Detect which cell encompasses the target text, then output its (X, Y) center coordinate. 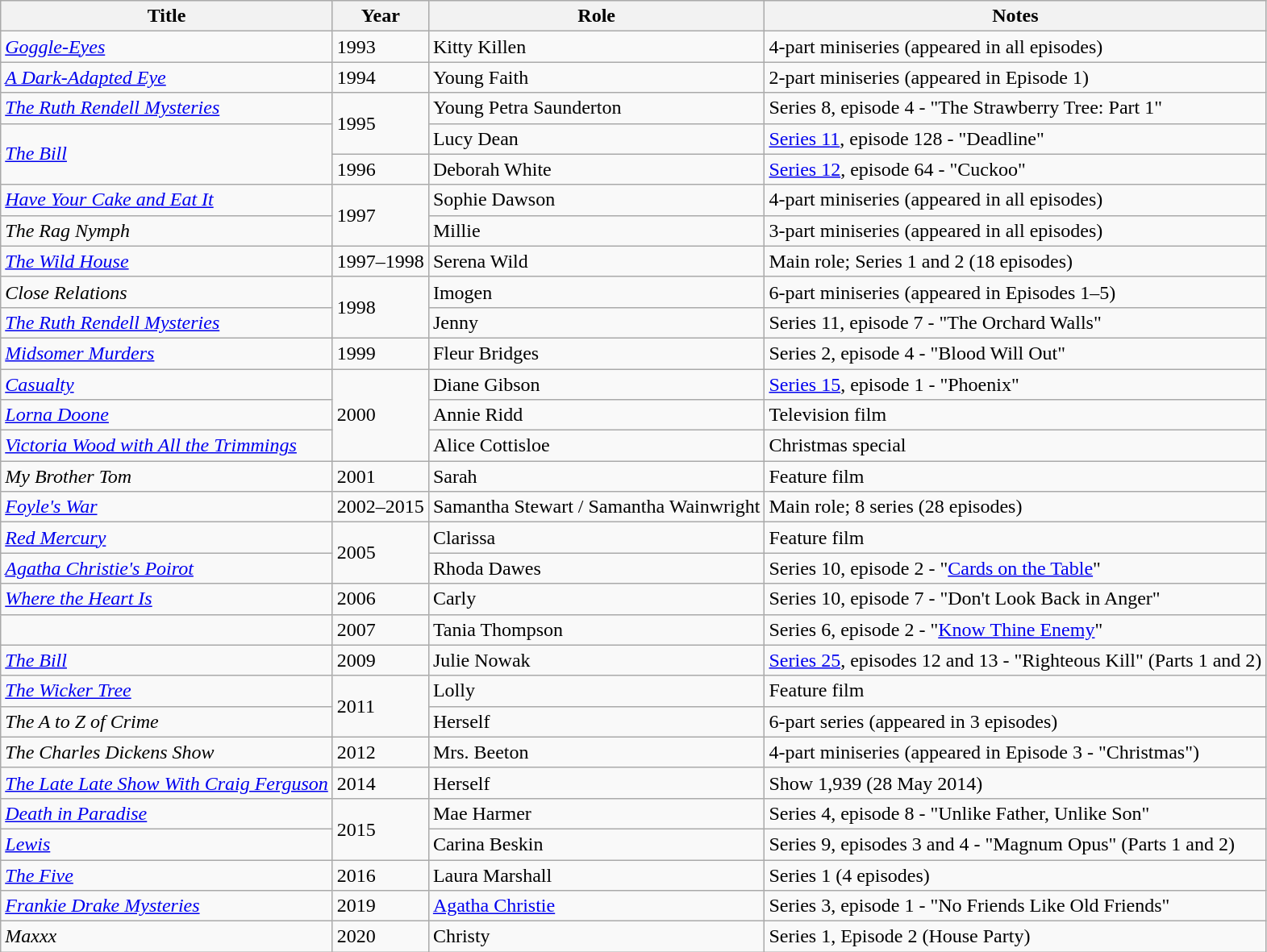
1996 (381, 169)
Series 10, episode 7 - "Don't Look Back in Anger" (1015, 599)
The A to Z of Crime (167, 721)
Clarissa (597, 538)
Agatha Christie's Poirot (167, 568)
Carina Beskin (597, 844)
2002–2015 (381, 507)
A Dark-Adapted Eye (167, 77)
Role (597, 16)
Series 11, episode 7 - "The Orchard Walls" (1015, 322)
Jenny (597, 322)
Maxxx (167, 937)
1997 (381, 215)
2019 (381, 906)
4-part miniseries (appeared in Episode 3 - "Christmas") (1015, 752)
Series 15, episode 1 - "Phoenix" (1015, 385)
2020 (381, 937)
Series 25, episodes 12 and 13 - "Righteous Kill" (Parts 1 and 2) (1015, 660)
Rhoda Dawes (597, 568)
Red Mercury (167, 538)
Samantha Stewart / Samantha Wainwright (597, 507)
Carly (597, 599)
Television film (1015, 415)
Sophie Dawson (597, 200)
Notes (1015, 16)
Mrs. Beeton (597, 752)
Where the Heart Is (167, 599)
Foyle's War (167, 507)
Victoria Wood with All the Trimmings (167, 446)
2000 (381, 415)
Kitty Killen (597, 47)
Sarah (597, 476)
Show 1,939 (28 May 2014) (1015, 783)
Series 2, episode 4 - "Blood Will Out" (1015, 353)
Millie (597, 231)
Series 1, Episode 2 (House Party) (1015, 937)
2011 (381, 706)
1999 (381, 353)
2006 (381, 599)
Main role; Series 1 and 2 (18 episodes) (1015, 261)
Lewis (167, 844)
6-part series (appeared in 3 episodes) (1015, 721)
Close Relations (167, 292)
Series 6, episode 2 - "Know Thine Enemy" (1015, 630)
1995 (381, 123)
Young Petra Saunderton (597, 108)
Series 4, episode 8 - "Unlike Father, Unlike Son" (1015, 813)
Tania Thompson (597, 630)
2012 (381, 752)
1998 (381, 307)
Laura Marshall (597, 875)
Lolly (597, 691)
1993 (381, 47)
1994 (381, 77)
Death in Paradise (167, 813)
The Late Late Show With Craig Ferguson (167, 783)
Mae Harmer (597, 813)
2007 (381, 630)
Deborah White (597, 169)
Diane Gibson (597, 385)
Young Faith (597, 77)
The Wild House (167, 261)
Series 1 (4 episodes) (1015, 875)
Christy (597, 937)
Agatha Christie (597, 906)
Serena Wild (597, 261)
3-part miniseries (appeared in all episodes) (1015, 231)
Fleur Bridges (597, 353)
Have Your Cake and Eat It (167, 200)
The Wicker Tree (167, 691)
Annie Ridd (597, 415)
Series 9, episodes 3 and 4 - "Magnum Opus" (Parts 1 and 2) (1015, 844)
6-part miniseries (appeared in Episodes 1–5) (1015, 292)
Casualty (167, 385)
Goggle-Eyes (167, 47)
The Five (167, 875)
2001 (381, 476)
2016 (381, 875)
My Brother Tom (167, 476)
Series 10, episode 2 - "Cards on the Table" (1015, 568)
Alice Cottisloe (597, 446)
Julie Nowak (597, 660)
2014 (381, 783)
Series 8, episode 4 - "The Strawberry Tree: Part 1" (1015, 108)
Lucy Dean (597, 139)
The Rag Nymph (167, 231)
Midsomer Murders (167, 353)
2-part miniseries (appeared in Episode 1) (1015, 77)
2009 (381, 660)
Christmas special (1015, 446)
2005 (381, 553)
The Charles Dickens Show (167, 752)
1997–1998 (381, 261)
2015 (381, 829)
Frankie Drake Mysteries (167, 906)
Series 11, episode 128 - "Deadline" (1015, 139)
Main role; 8 series (28 episodes) (1015, 507)
Lorna Doone (167, 415)
Imogen (597, 292)
Title (167, 16)
Series 12, episode 64 - "Cuckoo" (1015, 169)
Year (381, 16)
Series 3, episode 1 - "No Friends Like Old Friends" (1015, 906)
